Pinpoint the cell where the given text exists, returning its [X, Y] midpoint coordinate. 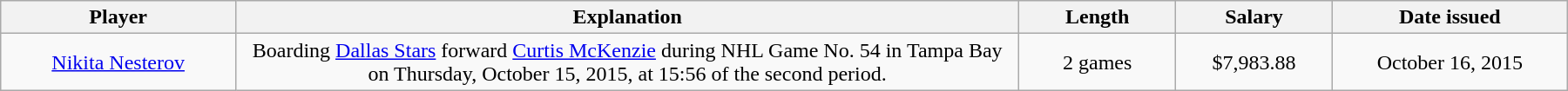
Nikita Nesterov [118, 62]
Salary [1254, 17]
$7,983.88 [1254, 62]
Boarding Dallas Stars forward Curtis McKenzie during NHL Game No. 54 in Tampa Bay on Thursday, October 15, 2015, at 15:56 of the second period. [627, 62]
October 16, 2015 [1450, 62]
Length [1098, 17]
Explanation [627, 17]
Date issued [1450, 17]
Player [118, 17]
2 games [1098, 62]
